Pinpoint the cell where the given text exists, returning its (x, y) midpoint coordinate. 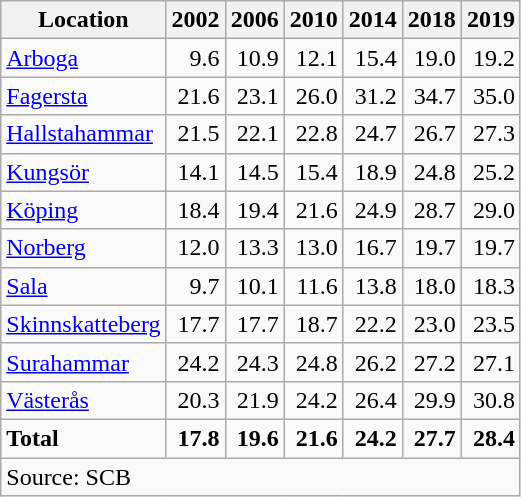
25.2 (490, 172)
Köping (84, 210)
21.9 (254, 400)
28.4 (490, 438)
10.9 (254, 58)
Norberg (84, 248)
9.6 (196, 58)
26.7 (432, 134)
27.1 (490, 362)
24.7 (372, 134)
19.6 (254, 438)
13.0 (314, 248)
23.0 (432, 324)
28.7 (432, 210)
18.0 (432, 286)
19.4 (254, 210)
9.7 (196, 286)
18.9 (372, 172)
19.2 (490, 58)
22.1 (254, 134)
Västerås (84, 400)
27.2 (432, 362)
26.2 (372, 362)
29.9 (432, 400)
14.5 (254, 172)
26.4 (372, 400)
30.8 (490, 400)
21.5 (196, 134)
Fagersta (84, 96)
19.0 (432, 58)
27.7 (432, 438)
2002 (196, 20)
Total (84, 438)
Source: SCB (261, 477)
12.0 (196, 248)
Surahammar (84, 362)
31.2 (372, 96)
24.9 (372, 210)
11.6 (314, 286)
12.1 (314, 58)
34.7 (432, 96)
14.1 (196, 172)
17.8 (196, 438)
2006 (254, 20)
29.0 (490, 210)
Arboga (84, 58)
35.0 (490, 96)
18.4 (196, 210)
26.0 (314, 96)
2014 (372, 20)
Hallstahammar (84, 134)
23.1 (254, 96)
16.7 (372, 248)
Sala (84, 286)
20.3 (196, 400)
18.3 (490, 286)
2018 (432, 20)
10.1 (254, 286)
22.8 (314, 134)
23.5 (490, 324)
2010 (314, 20)
13.3 (254, 248)
Kungsör (84, 172)
Location (84, 20)
Skinnskatteberg (84, 324)
27.3 (490, 134)
2019 (490, 20)
24.3 (254, 362)
22.2 (372, 324)
13.8 (372, 286)
18.7 (314, 324)
